Scan for the cell matching the given text and deliver its [x, y] coordinate at center. 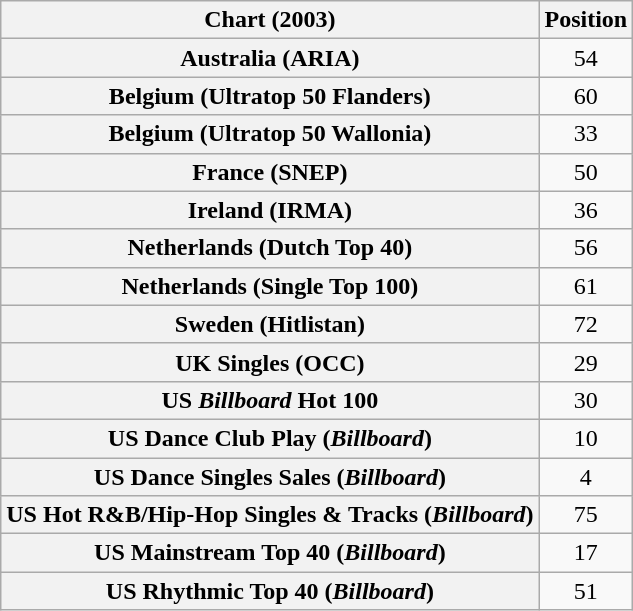
50 [586, 172]
Position [586, 20]
US Dance Club Play (Billboard) [270, 438]
61 [586, 286]
36 [586, 210]
France (SNEP) [270, 172]
Chart (2003) [270, 20]
10 [586, 438]
UK Singles (OCC) [270, 362]
US Billboard Hot 100 [270, 400]
51 [586, 591]
US Rhythmic Top 40 (Billboard) [270, 591]
17 [586, 553]
Belgium (Ultratop 50 Wallonia) [270, 134]
Belgium (Ultratop 50 Flanders) [270, 96]
30 [586, 400]
Ireland (IRMA) [270, 210]
Australia (ARIA) [270, 58]
Netherlands (Single Top 100) [270, 286]
72 [586, 324]
33 [586, 134]
Netherlands (Dutch Top 40) [270, 248]
US Mainstream Top 40 (Billboard) [270, 553]
56 [586, 248]
4 [586, 477]
75 [586, 515]
54 [586, 58]
29 [586, 362]
US Hot R&B/Hip-Hop Singles & Tracks (Billboard) [270, 515]
60 [586, 96]
US Dance Singles Sales (Billboard) [270, 477]
Sweden (Hitlistan) [270, 324]
